Scan for the cell matching the given text and deliver its (x, y) coordinate at center. 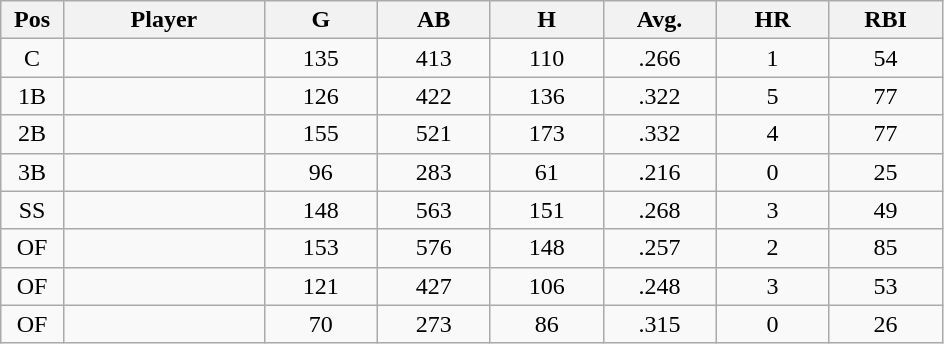
.216 (660, 172)
.315 (660, 324)
106 (546, 286)
1 (772, 58)
.266 (660, 58)
G (320, 20)
96 (320, 172)
.257 (660, 248)
70 (320, 324)
155 (320, 134)
61 (546, 172)
121 (320, 286)
521 (434, 134)
C (32, 58)
413 (434, 58)
.332 (660, 134)
1B (32, 96)
85 (886, 248)
H (546, 20)
25 (886, 172)
283 (434, 172)
173 (546, 134)
86 (546, 324)
151 (546, 210)
135 (320, 58)
HR (772, 20)
.248 (660, 286)
53 (886, 286)
5 (772, 96)
54 (886, 58)
3B (32, 172)
Avg. (660, 20)
RBI (886, 20)
126 (320, 96)
273 (434, 324)
SS (32, 210)
26 (886, 324)
136 (546, 96)
.268 (660, 210)
AB (434, 20)
576 (434, 248)
49 (886, 210)
.322 (660, 96)
427 (434, 286)
422 (434, 96)
Player (164, 20)
563 (434, 210)
110 (546, 58)
2 (772, 248)
2B (32, 134)
4 (772, 134)
Pos (32, 20)
153 (320, 248)
